Search for the cell housing the specified text and yield its (x, y) center coordinate. 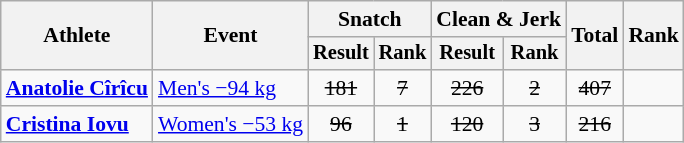
Clean & Jerk (498, 19)
1 (403, 124)
Women's −53 kg (230, 124)
181 (341, 88)
216 (594, 124)
Cristina Iovu (77, 124)
Total (594, 36)
Anatolie Cîrîcu (77, 88)
120 (467, 124)
96 (341, 124)
407 (594, 88)
Event (230, 36)
7 (403, 88)
3 (534, 124)
Men's −94 kg (230, 88)
2 (534, 88)
226 (467, 88)
Snatch (370, 19)
Athlete (77, 36)
